Return [X, Y] of the center of cell containing provided text 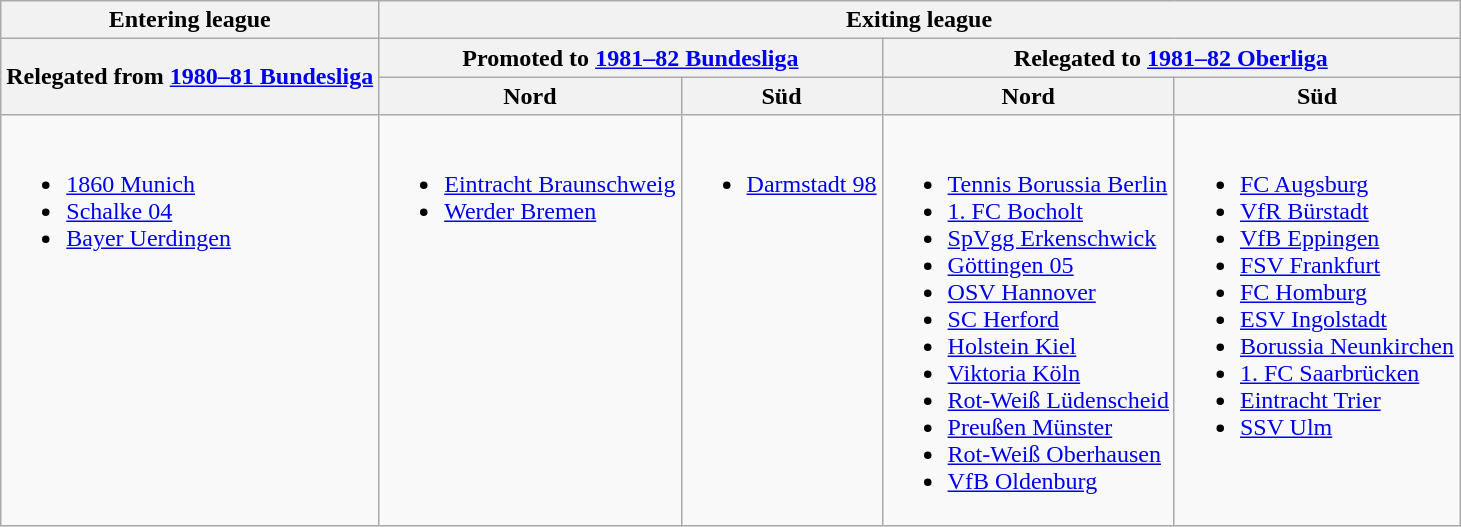
Promoted to 1981–82 Bundesliga [630, 58]
Eintracht BraunschweigWerder Bremen [530, 320]
Exiting league [920, 20]
Relegated to 1981–82 Oberliga [1170, 58]
Relegated from 1980–81 Bundesliga [190, 77]
Darmstadt 98 [782, 320]
1860 MunichSchalke 04Bayer Uerdingen [190, 320]
FC AugsburgVfR BürstadtVfB EppingenFSV FrankfurtFC HomburgESV IngolstadtBorussia Neunkirchen1. FC SaarbrückenEintracht TrierSSV Ulm [1316, 320]
Entering league [190, 20]
